Return the (x, y) coordinate for the center point of the cell that contains the specified text.  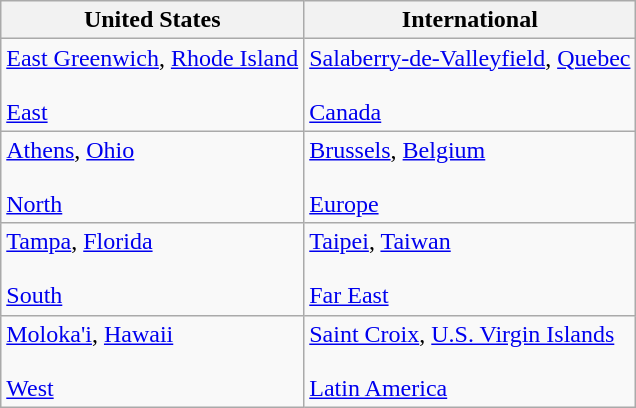
Salaberry-de-Valleyfield, QuebecCanada (470, 85)
Tampa, FloridaSouth (152, 269)
Moloka'i, HawaiiWest (152, 361)
Saint Croix, U.S. Virgin Islands Latin America (470, 361)
East Greenwich, Rhode IslandEast (152, 85)
International (470, 20)
Athens, OhioNorth (152, 177)
Brussels, BelgiumEurope (470, 177)
Taipei, TaiwanFar East (470, 269)
United States (152, 20)
